From the cell containing the given text, extract its center point as [X, Y] coordinate. 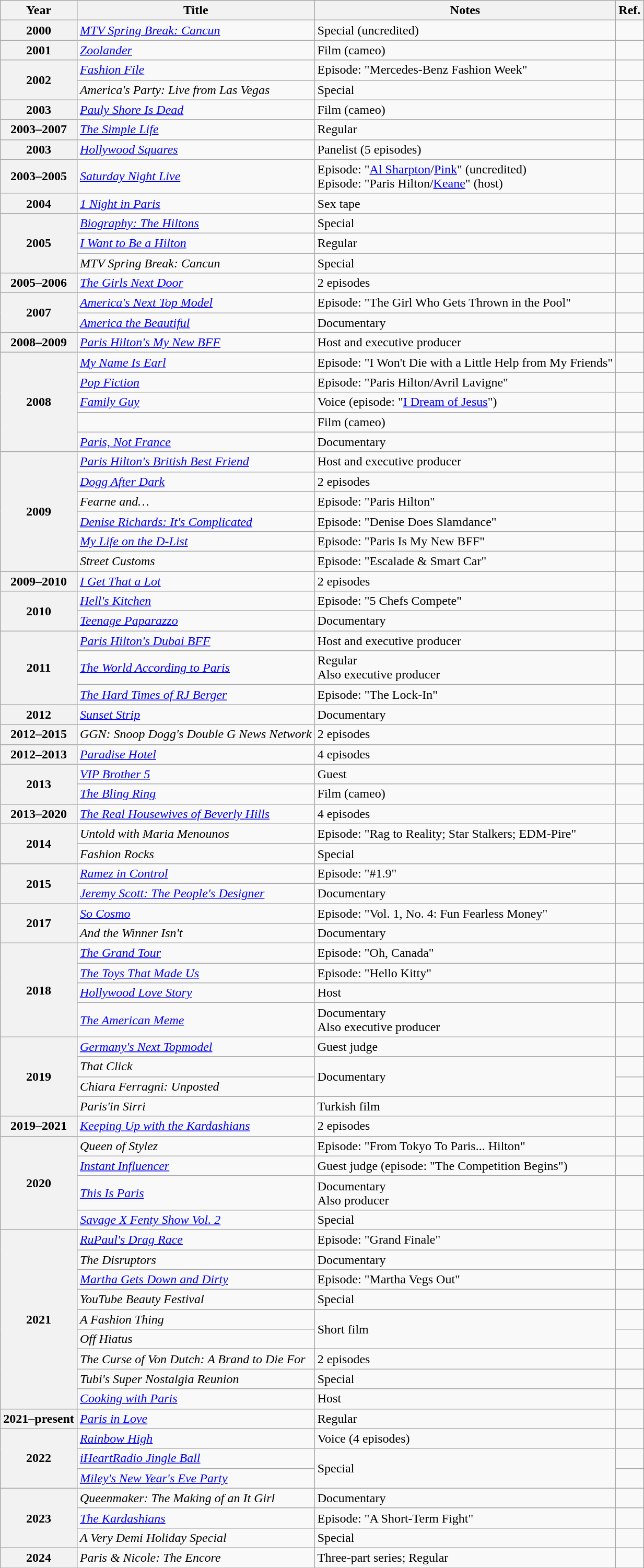
Sex tape [465, 203]
Fashion Rocks [195, 853]
Hollywood Squares [195, 149]
2013 [39, 784]
Episode: "Al Sharpton/Pink" (uncredited)Episode: "Paris Hilton/Keane" (host) [465, 177]
Episode: "Hello Kitty" [465, 973]
Guest judge (episode: "The Competition Begins") [465, 1166]
2009–2010 [39, 581]
2019–2021 [39, 1126]
Episode: "Rag to Reality; Star Stalkers; EDM-Pire" [465, 834]
2020 [39, 1183]
Ramez in Control [195, 873]
1 Night in Paris [195, 203]
Episode: "Denise Does Slamdance" [465, 521]
Episode: "5 Chefs Compete" [465, 601]
Guest [465, 774]
Rainbow High [195, 1438]
Fashion File [195, 70]
I Want to Be a Hilton [195, 243]
Saturday Night Live [195, 177]
Chiara Ferragni: Unposted [195, 1086]
Pauly Shore Is Dead [195, 110]
2002 [39, 80]
And the Winner Isn't [195, 933]
Teenage Paparazzo [195, 621]
2013–2020 [39, 814]
The American Meme [195, 1020]
The Hard Times of RJ Berger [195, 695]
DocumentaryAlso executive producer [465, 1020]
Episode: "Grand Finale" [465, 1239]
The Real Housewives of Beverly Hills [195, 814]
2005 [39, 243]
My Life on the D-List [195, 541]
RuPaul's Drag Race [195, 1239]
Hollywood Love Story [195, 993]
2010 [39, 611]
Queen of Stylez [195, 1146]
Paradise Hotel [195, 754]
2021–present [39, 1419]
Guest judge [465, 1047]
Queenmaker: The Making of an It Girl [195, 1498]
The Disruptors [195, 1259]
Paris & Nicole: The Encore [195, 1558]
I Get That a Lot [195, 581]
Paris, Not France [195, 442]
2012–2015 [39, 734]
Episode: "Vol. 1, No. 4: Fun Fearless Money" [465, 914]
Off Hiatus [195, 1339]
The Simple Life [195, 130]
2012–2013 [39, 754]
Zoolander [195, 50]
The Grand Tour [195, 953]
Episode: "Paris Hilton/Avril Lavigne" [465, 382]
2009 [39, 511]
Episode: "The Lock-In" [465, 695]
2015 [39, 883]
Savage X Fenty Show Vol. 2 [195, 1220]
Martha Gets Down and Dirty [195, 1280]
Special (uncredited) [465, 30]
2024 [39, 1558]
Untold with Maria Menounos [195, 834]
GGN: Snoop Dogg's Double G News Network [195, 734]
Episode: "I Won't Die with a Little Help from My Friends" [465, 362]
Keeping Up with the Kardashians [195, 1126]
The World According to Paris [195, 668]
Episode: "Mercedes-Benz Fashion Week" [465, 70]
Episode: "#1.9" [465, 873]
Street Customs [195, 561]
Pop Fiction [195, 382]
Episode: "Oh, Canada" [465, 953]
2005–2006 [39, 283]
Germany's Next Topmodel [195, 1047]
2011 [39, 668]
2001 [39, 50]
America's Party: Live from Las Vegas [195, 90]
Turkish film [465, 1106]
2022 [39, 1458]
2003–2005 [39, 177]
2017 [39, 923]
Paris Hilton's Dubai BFF [195, 641]
Episode: "Paris Hilton" [465, 501]
Sunset Strip [195, 715]
A Very Demi Holiday Special [195, 1538]
Short film [465, 1329]
Episode: "A Short-Term Fight" [465, 1518]
Denise Richards: It's Complicated [195, 521]
Miley's New Year's Eve Party [195, 1478]
Episode: "Martha Vegs Out" [465, 1280]
Episode: "Escalade & Smart Car" [465, 561]
2007 [39, 313]
Biography: The Hiltons [195, 223]
DocumentaryAlso producer [465, 1193]
America the Beautiful [195, 323]
Notes [465, 10]
2008–2009 [39, 343]
2008 [39, 402]
A Fashion Thing [195, 1319]
Hell's Kitchen [195, 601]
2019 [39, 1076]
America's Next Top Model [195, 303]
Title [195, 10]
Episode: "The Girl Who Gets Thrown in the Pool" [465, 303]
The Bling Ring [195, 794]
2018 [39, 990]
Paris Hilton's My New BFF [195, 343]
2023 [39, 1518]
The Toys That Made Us [195, 973]
Paris'in Sirri [195, 1106]
The Curse of Von Dutch: A Brand to Die For [195, 1359]
Jeremy Scott: The People's Designer [195, 893]
2012 [39, 715]
Paris in Love [195, 1419]
iHeartRadio Jingle Ball [195, 1458]
2004 [39, 203]
Episode: "Paris Is My New BFF" [465, 541]
Voice (4 episodes) [465, 1438]
So Cosmo [195, 914]
Cooking with Paris [195, 1399]
2003–2007 [39, 130]
This Is Paris [195, 1193]
VIP Brother 5 [195, 774]
2014 [39, 844]
Fearne and… [195, 501]
Family Guy [195, 402]
Paris Hilton's British Best Friend [195, 462]
2021 [39, 1319]
2000 [39, 30]
RegularAlso executive producer [465, 668]
Dogg After Dark [195, 482]
Tubi's Super Nostalgia Reunion [195, 1379]
Instant Influencer [195, 1166]
Ref. [630, 10]
My Name Is Earl [195, 362]
Year [39, 10]
That Click [195, 1067]
The Girls Next Door [195, 283]
Episode: "From Tokyo To Paris... Hilton" [465, 1146]
The Kardashians [195, 1518]
YouTube Beauty Festival [195, 1300]
Panelist (5 episodes) [465, 149]
Three-part series; Regular [465, 1558]
Voice (episode: "I Dream of Jesus") [465, 402]
